Return (x, y) of the center of cell containing provided text 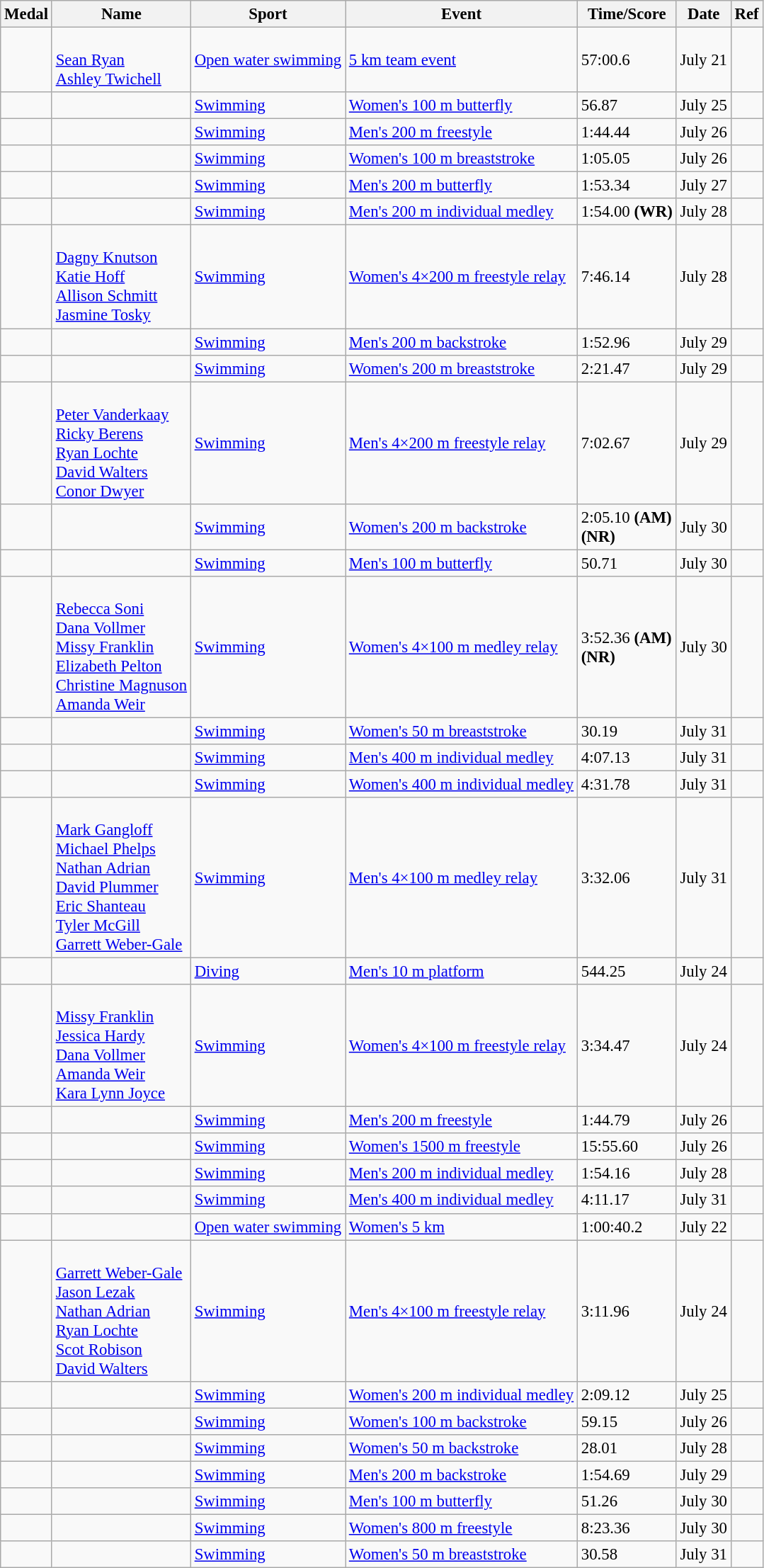
Sean RyanAshley Twichell (121, 60)
2:21.47 (627, 368)
28.01 (627, 1448)
3:52.36 (AM)(NR) (627, 647)
56.87 (627, 106)
Women's 4×100 m medley relay (462, 647)
4:31.78 (627, 784)
Men's 10 m platform (462, 972)
4:07.13 (627, 758)
8:23.36 (627, 1528)
57:00.6 (627, 60)
1:54.16 (627, 1174)
3:11.96 (627, 1311)
Women's 4×200 m freestyle relay (462, 277)
Garrett Weber-GaleJason LezakNathan AdrianRyan LochteScot RobisonDavid Walters (121, 1311)
Women's 400 m individual medley (462, 784)
2:09.12 (627, 1394)
1:54.00 (WR) (627, 212)
Name (121, 14)
5 km team event (462, 60)
Women's 200 m breaststroke (462, 368)
Women's 50 m backstroke (462, 1448)
4:11.17 (627, 1200)
30.19 (627, 731)
Women's 100 m breaststroke (462, 159)
Men's 200 m butterfly (462, 186)
Women's 200 m backstroke (462, 527)
Time/Score (627, 14)
59.15 (627, 1421)
Missy FranklinJessica HardyDana VollmerAmanda WeirKara Lynn Joyce (121, 1045)
Peter VanderkaayRicky BerensRyan LochteDavid WaltersConor Dwyer (121, 443)
3:32.06 (627, 878)
Women's 100 m backstroke (462, 1421)
2:05.10 (AM)(NR) (627, 527)
Ref (746, 14)
1:53.34 (627, 186)
July 21 (704, 60)
Event (462, 14)
Women's 100 m butterfly (462, 106)
51.26 (627, 1501)
1:44.44 (627, 132)
1:05.05 (627, 159)
Diving (268, 972)
Women's 200 m individual medley (462, 1394)
Men's 4×100 m freestyle relay (462, 1311)
Women's 4×100 m freestyle relay (462, 1045)
Men's 4×200 m freestyle relay (462, 443)
Men's 4×100 m medley relay (462, 878)
1:54.69 (627, 1475)
Rebecca SoniDana VollmerMissy FranklinElizabeth PeltonChristine MagnusonAmanda Weir (121, 647)
15:55.60 (627, 1147)
July 22 (704, 1227)
1:44.79 (627, 1120)
3:34.47 (627, 1045)
July 27 (704, 186)
50.71 (627, 563)
Mark GangloffMichael PhelpsNathan AdrianDavid PlummerEric ShanteauTyler McGillGarrett Weber-Gale (121, 878)
Women's 5 km (462, 1227)
544.25 (627, 972)
1:52.96 (627, 342)
Dagny KnutsonKatie HoffAllison SchmittJasmine Tosky (121, 277)
30.58 (627, 1555)
Date (704, 14)
1:00:40.2 (627, 1227)
7:02.67 (627, 443)
Women's 1500 m freestyle (462, 1147)
Women's 800 m freestyle (462, 1528)
Medal (27, 14)
Sport (268, 14)
7:46.14 (627, 277)
